Find where the given text appears and provide that cell's center as [x, y] coordinate. 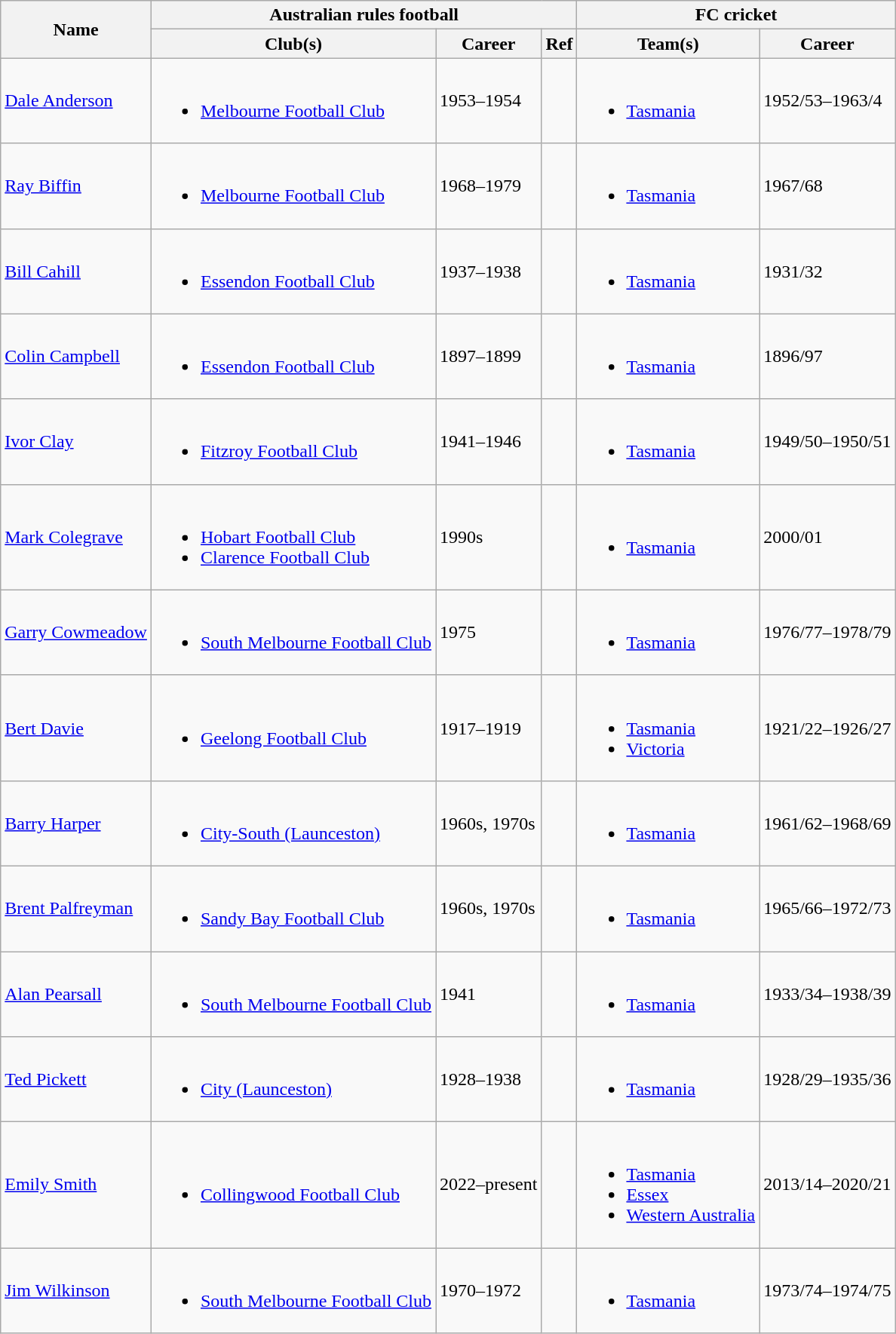
1968–1979 [489, 186]
Team(s) [668, 44]
1941–1946 [489, 442]
1941 [489, 994]
Ref [560, 44]
1928/29–1935/36 [827, 1080]
TasmaniaVictoria [668, 728]
Name [76, 29]
1937–1938 [489, 271]
Garry Cowmeadow [76, 632]
1933/34–1938/39 [827, 994]
1897–1899 [489, 356]
2013/14–2020/21 [827, 1185]
1970–1972 [489, 1291]
Bert Davie [76, 728]
Fitzroy Football Club [293, 442]
FC cricket [736, 15]
1928–1938 [489, 1080]
Jim Wilkinson [76, 1291]
Alan Pearsall [76, 994]
Australian rules football [364, 15]
Ivor Clay [76, 442]
1952/53–1963/4 [827, 101]
1976/77–1978/79 [827, 632]
Ray Biffin [76, 186]
Brent Palfreyman [76, 908]
Hobart Football ClubClarence Football Club [293, 537]
Sandy Bay Football Club [293, 908]
Geelong Football Club [293, 728]
Colin Campbell [76, 356]
2022–present [489, 1185]
1973/74–1974/75 [827, 1291]
2000/01 [827, 537]
Ted Pickett [76, 1080]
1917–1919 [489, 728]
Barry Harper [76, 823]
1931/32 [827, 271]
1961/62–1968/69 [827, 823]
1975 [489, 632]
Club(s) [293, 44]
1967/68 [827, 186]
Dale Anderson [76, 101]
Mark Colegrave [76, 537]
1896/97 [827, 356]
Bill Cahill [76, 271]
City (Launceston) [293, 1080]
1921/22–1926/27 [827, 728]
1953–1954 [489, 101]
1949/50–1950/51 [827, 442]
City-South (Launceston) [293, 823]
1990s [489, 537]
TasmaniaEssexWestern Australia [668, 1185]
Emily Smith [76, 1185]
1965/66–1972/73 [827, 908]
Collingwood Football Club [293, 1185]
